Locate the cell with the specified text and output its [x, y] center coordinate. 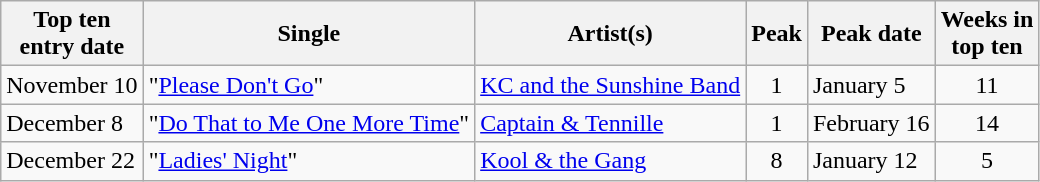
Artist(s) [610, 34]
November 10 [72, 85]
Weeks intop ten [987, 34]
5 [987, 161]
December 22 [72, 161]
January 5 [871, 85]
Single [309, 34]
14 [987, 123]
KC and the Sunshine Band [610, 85]
January 12 [871, 161]
"Please Don't Go" [309, 85]
8 [777, 161]
December 8 [72, 123]
Captain & Tennille [610, 123]
"Ladies' Night" [309, 161]
11 [987, 85]
Kool & the Gang [610, 161]
Top tenentry date [72, 34]
February 16 [871, 123]
Peak [777, 34]
Peak date [871, 34]
"Do That to Me One More Time" [309, 123]
